Output the [x, y] coordinate of the center of the cell containing the given text.  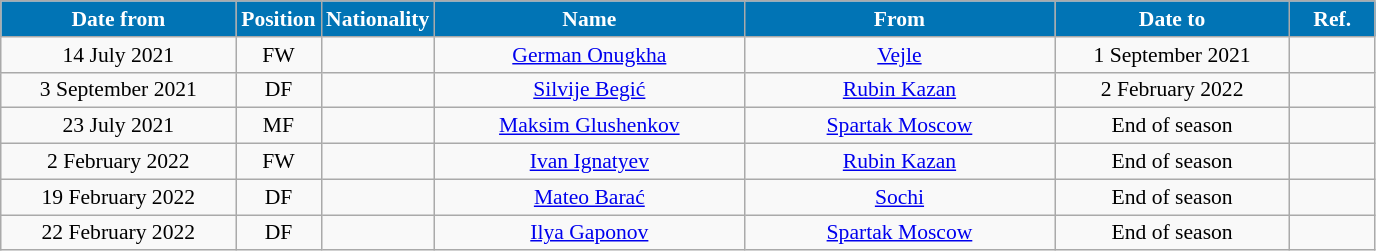
Name [589, 19]
22 February 2022 [118, 233]
Date to [1172, 19]
1 September 2021 [1172, 55]
Maksim Glushenkov [589, 126]
Sochi [899, 197]
Vejle [899, 55]
Ref. [1332, 19]
Mateo Barać [589, 197]
Nationality [378, 19]
Ilya Gaponov [589, 233]
German Onugkha [589, 55]
MF [278, 126]
Date from [118, 19]
3 September 2021 [118, 90]
Ivan Ignatyev [589, 162]
23 July 2021 [118, 126]
14 July 2021 [118, 55]
19 February 2022 [118, 197]
From [899, 19]
Position [278, 19]
Silvije Begić [589, 90]
